Extract the [x, y] coordinate from the center of the cell holding the provided text.  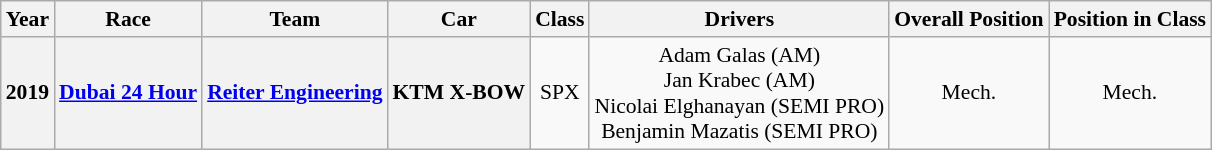
2019 [28, 93]
Car [460, 19]
KTM X-BOW [460, 93]
Overall Position [968, 19]
Dubai 24 Hour [128, 93]
Team [294, 19]
Year [28, 19]
Reiter Engineering [294, 93]
Race [128, 19]
Class [560, 19]
Adam Galas (AM)Jan Krabec (AM)Nicolai Elghanayan (SEMI PRO)Benjamin Mazatis (SEMI PRO) [739, 93]
Drivers [739, 19]
SPX [560, 93]
Position in Class [1130, 19]
